Return the (x, y) coordinate for the center point of the cell that contains the specified text.  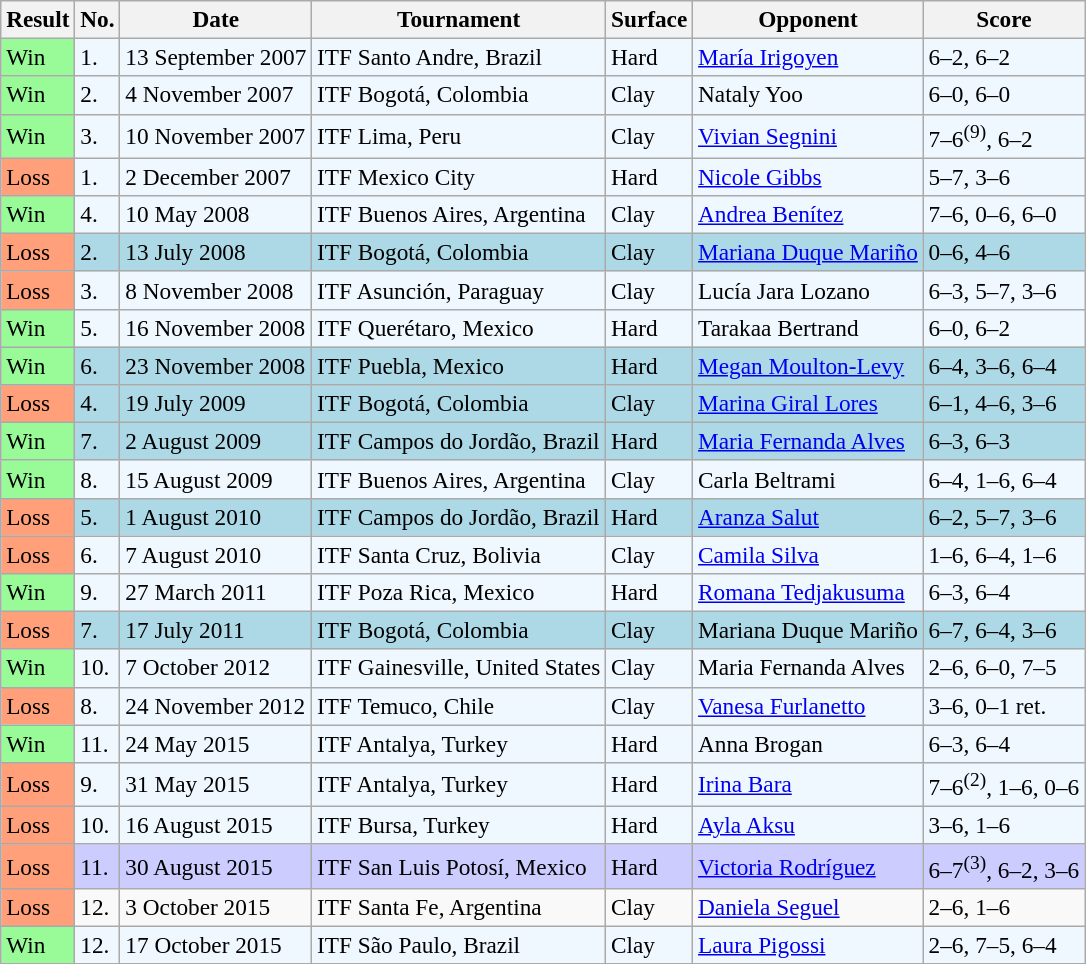
27 March 2011 (216, 592)
19 July 2009 (216, 403)
Nataly Yoo (808, 95)
6–2, 6–2 (1004, 57)
ITF Santa Fe, Argentina (459, 907)
Opponent (808, 19)
6–3, 5–7, 3–6 (1004, 290)
Vivian Segnini (808, 136)
5–7, 3–6 (1004, 177)
ITF Santo Andre, Brazil (459, 57)
Romana Tedjakusuma (808, 592)
Score (1004, 19)
Vanesa Furlanetto (808, 706)
6–3, 6–3 (1004, 441)
Laura Pigossi (808, 945)
ITF São Paulo, Brazil (459, 945)
ITF Poza Rica, Mexico (459, 592)
17 October 2015 (216, 945)
Surface (650, 19)
3–6, 1–6 (1004, 825)
7 August 2010 (216, 554)
1–6, 6–4, 1–6 (1004, 554)
16 November 2008 (216, 328)
13 September 2007 (216, 57)
31 May 2015 (216, 784)
ITF Querétaro, Mexico (459, 328)
6–1, 4–6, 3–6 (1004, 403)
Nicole Gibbs (808, 177)
Victoria Rodríguez (808, 866)
ITF Lima, Peru (459, 136)
Date (216, 19)
7–6(2), 1–6, 0–6 (1004, 784)
6–0, 6–0 (1004, 95)
7 October 2012 (216, 668)
Lucía Jara Lozano (808, 290)
6–7, 6–4, 3–6 (1004, 630)
6–0, 6–2 (1004, 328)
6–2, 5–7, 3–6 (1004, 517)
6–4, 1–6, 6–4 (1004, 479)
Tournament (459, 19)
Ayla Aksu (808, 825)
13 July 2008 (216, 252)
10 May 2008 (216, 214)
8 November 2008 (216, 290)
2–6, 6–0, 7–5 (1004, 668)
No. (98, 19)
ITF Mexico City (459, 177)
24 November 2012 (216, 706)
Result (38, 19)
Anna Brogan (808, 743)
3 October 2015 (216, 907)
ITF Puebla, Mexico (459, 366)
17 July 2011 (216, 630)
Megan Moulton-Levy (808, 366)
7–6(9), 6–2 (1004, 136)
Daniela Seguel (808, 907)
15 August 2009 (216, 479)
Tarakaa Bertrand (808, 328)
ITF Temuco, Chile (459, 706)
ITF Santa Cruz, Bolivia (459, 554)
6–4, 3–6, 6–4 (1004, 366)
Carla Beltrami (808, 479)
Irina Bara (808, 784)
Camila Silva (808, 554)
2 August 2009 (216, 441)
4 November 2007 (216, 95)
23 November 2008 (216, 366)
ITF Bursa, Turkey (459, 825)
Marina Giral Lores (808, 403)
2 December 2007 (216, 177)
ITF Gainesville, United States (459, 668)
10 November 2007 (216, 136)
ITF San Luis Potosí, Mexico (459, 866)
Andrea Benítez (808, 214)
16 August 2015 (216, 825)
7–6, 0–6, 6–0 (1004, 214)
ITF Asunción, Paraguay (459, 290)
2–6, 7–5, 6–4 (1004, 945)
30 August 2015 (216, 866)
María Irigoyen (808, 57)
6–7(3), 6–2, 3–6 (1004, 866)
24 May 2015 (216, 743)
Aranza Salut (808, 517)
3–6, 0–1 ret. (1004, 706)
0–6, 4–6 (1004, 252)
2–6, 1–6 (1004, 907)
1 August 2010 (216, 517)
